Search for the cell housing the specified text and yield its (X, Y) center coordinate. 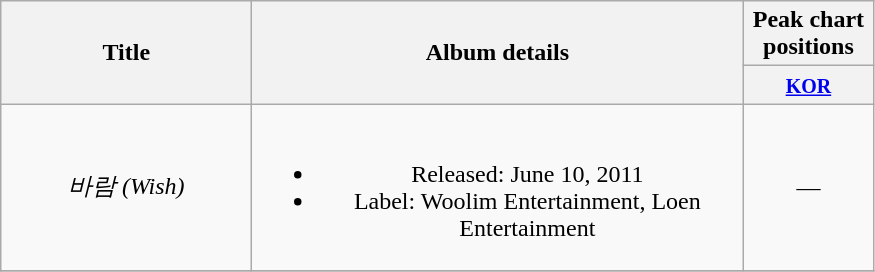
바람 (Wish) (126, 188)
Peak chart positions (808, 34)
Album details (498, 52)
Released: June 10, 2011Label: Woolim Entertainment, Loen Entertainment (498, 188)
— (808, 188)
Title (126, 52)
KOR (808, 85)
